For the text-containing cell, return its midpoint in [X, Y] coordinate format. 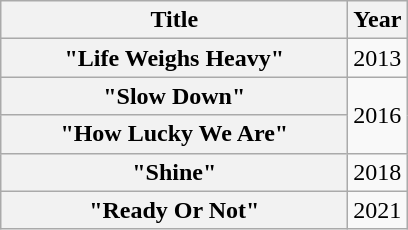
"Slow Down" [174, 96]
2016 [378, 115]
Year [378, 20]
2013 [378, 58]
2018 [378, 172]
"Shine" [174, 172]
"Life Weighs Heavy" [174, 58]
"How Lucky We Are" [174, 134]
"Ready Or Not" [174, 210]
Title [174, 20]
2021 [378, 210]
